Scan for the cell matching the given text and deliver its [x, y] coordinate at center. 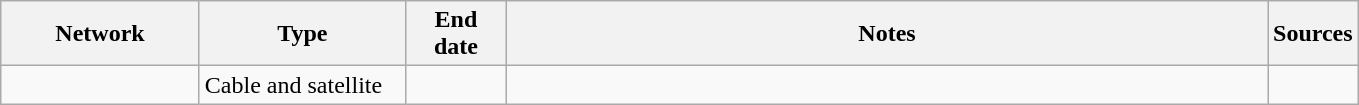
Cable and satellite [302, 85]
Notes [886, 34]
Type [302, 34]
Network [100, 34]
Sources [1314, 34]
End date [456, 34]
